Extract the (x, y) coordinate from the center of the cell holding the provided text.  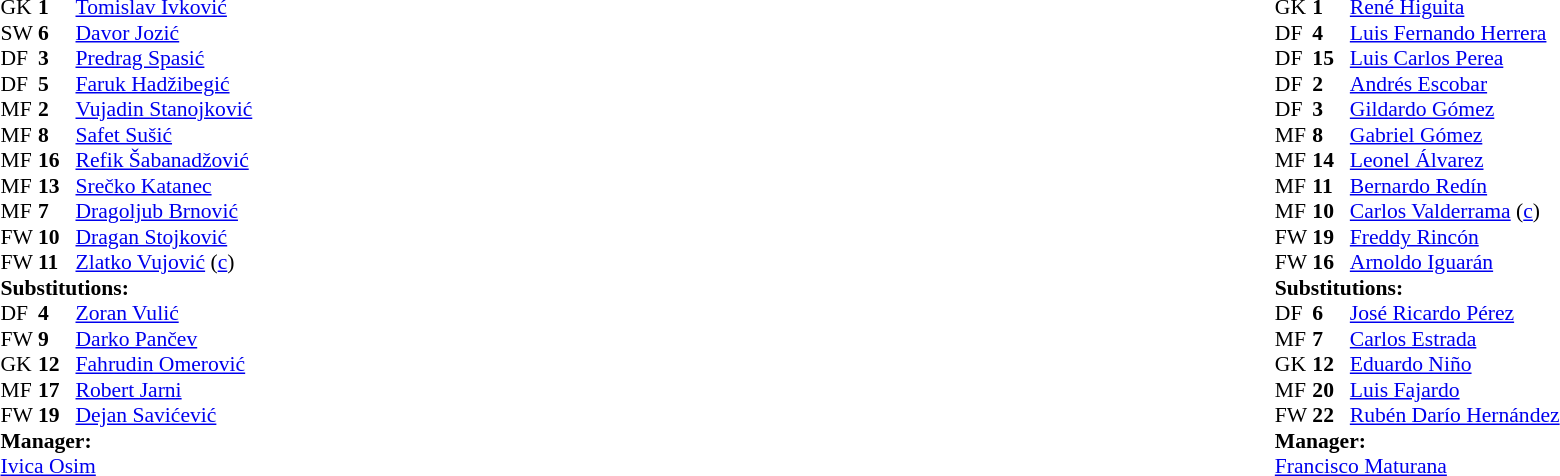
Darko Pančev (164, 339)
Vujadin Stanojković (164, 109)
Zoran Vulić (164, 313)
Andrés Escobar (1455, 84)
Dragan Stojković (164, 237)
Gildardo Gómez (1455, 109)
Luis Fajardo (1455, 390)
Gabriel Gómez (1455, 135)
Dragoljub Brnović (164, 211)
22 (1331, 415)
Refik Šabanadžović (164, 161)
20 (1331, 390)
Eduardo Niño (1455, 365)
Luis Carlos Perea (1455, 59)
Leonel Álvarez (1455, 161)
Faruk Hadžibegić (164, 84)
SW (19, 33)
14 (1331, 161)
9 (57, 339)
13 (57, 186)
Dejan Savićević (164, 415)
Carlos Estrada (1455, 339)
17 (57, 390)
Carlos Valderrama (c) (1455, 211)
Zlatko Vujović (c) (164, 263)
Bernardo Redín (1455, 186)
Rubén Darío Hernández (1455, 415)
Arnoldo Iguarán (1455, 263)
Predrag Spasić (164, 59)
Srečko Katanec (164, 186)
José Ricardo Pérez (1455, 313)
Davor Jozić (164, 33)
Fahrudin Omerović (164, 365)
Safet Sušić (164, 135)
Robert Jarni (164, 390)
Freddy Rincón (1455, 237)
Luis Fernando Herrera (1455, 33)
15 (1331, 59)
5 (57, 84)
